Locate the cell with the specified text and output its (x, y) center coordinate. 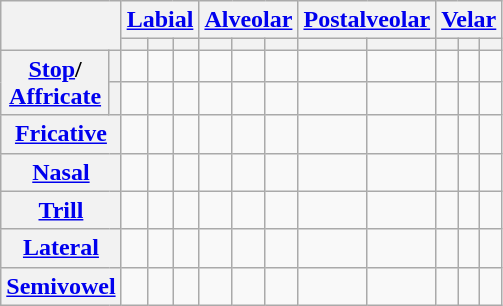
Velar (469, 20)
Alveolar (248, 20)
Nasal (61, 172)
Fricative (61, 134)
Semivowel (61, 286)
Labial (160, 20)
Postalveolar (367, 20)
Trill (61, 210)
Lateral (61, 248)
Stop/Affricate (56, 82)
